Extract the (x, y) coordinate from the center of the cell holding the provided text.  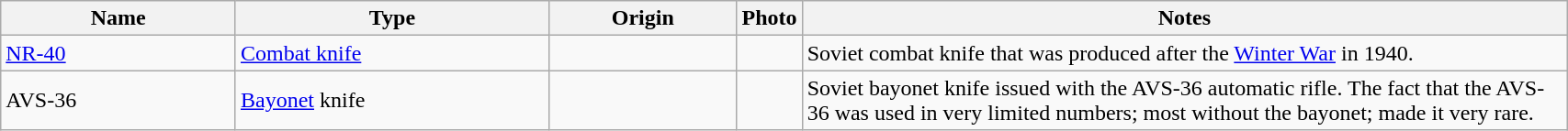
Photo (770, 18)
Name (118, 18)
Type (391, 18)
Combat knife (391, 53)
Notes (1185, 18)
Soviet combat knife that was produced after the Winter War in 1940. (1185, 53)
Origin (643, 18)
NR-40 (118, 53)
Bayonet knife (391, 101)
AVS-36 (118, 101)
